Detect which cell encompasses the target text, then output its [X, Y] center coordinate. 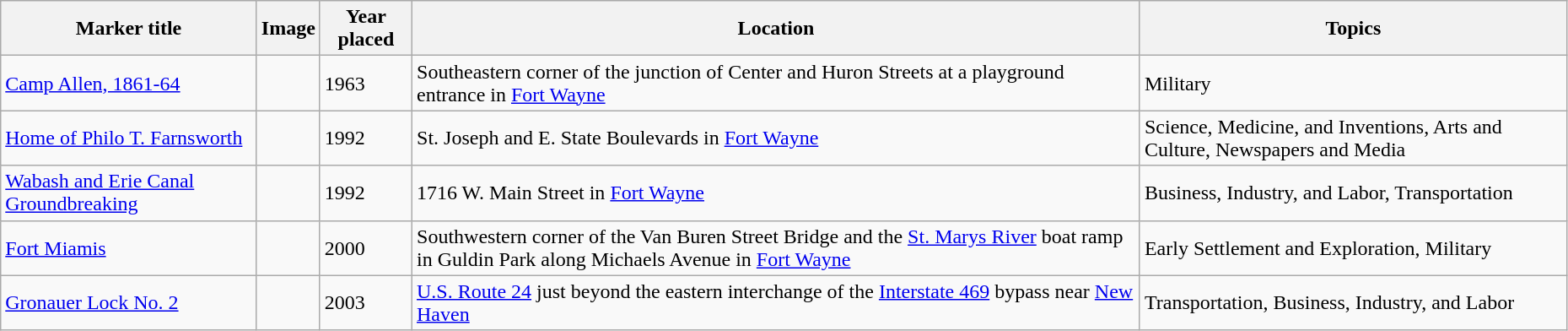
Fort Miamis [129, 248]
Wabash and Erie Canal Groundbreaking [129, 193]
2000 [366, 248]
Location [776, 29]
Science, Medicine, and Inventions, Arts and Culture, Newspapers and Media [1353, 138]
Early Settlement and Exploration, Military [1353, 248]
Southwestern corner of the Van Buren Street Bridge and the St. Marys River boat ramp in Guldin Park along Michaels Avenue in Fort Wayne [776, 248]
Gronauer Lock No. 2 [129, 302]
Image [288, 29]
Southeastern corner of the junction of Center and Huron Streets at a playground entrance in Fort Wayne [776, 83]
St. Joseph and E. State Boulevards in Fort Wayne [776, 138]
Transportation, Business, Industry, and Labor [1353, 302]
U.S. Route 24 just beyond the eastern interchange of the Interstate 469 bypass near New Haven [776, 302]
Camp Allen, 1861-64 [129, 83]
2003 [366, 302]
Year placed [366, 29]
Marker title [129, 29]
Business, Industry, and Labor, Transportation [1353, 193]
Home of Philo T. Farnsworth [129, 138]
1716 W. Main Street in Fort Wayne [776, 193]
Topics [1353, 29]
1963 [366, 83]
Military [1353, 83]
